From the cell containing the given text, extract its center point as [x, y] coordinate. 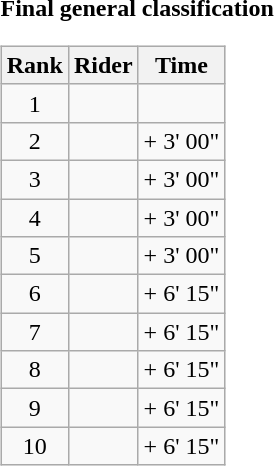
Rank [34, 65]
9 [34, 408]
7 [34, 332]
10 [34, 446]
8 [34, 370]
4 [34, 217]
6 [34, 294]
2 [34, 141]
3 [34, 179]
5 [34, 256]
Rider [103, 65]
1 [34, 103]
Time [182, 65]
